Detect which cell encompasses the target text, then output its [x, y] center coordinate. 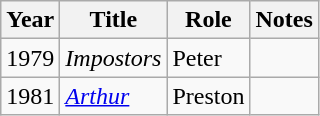
Title [114, 20]
1979 [30, 58]
Year [30, 20]
Notes [284, 20]
Peter [208, 58]
Arthur [114, 96]
1981 [30, 96]
Role [208, 20]
Impostors [114, 58]
Preston [208, 96]
